Output the [X, Y] coordinate of the center of the cell containing the given text.  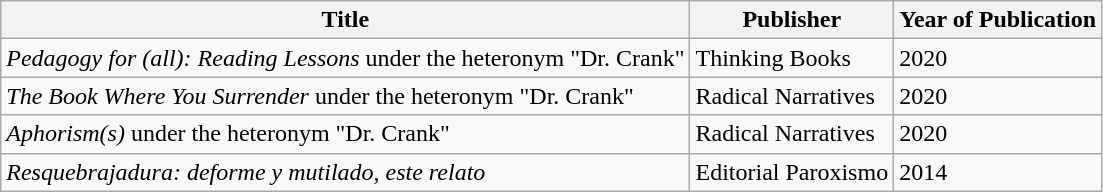
The Book Where You Surrender under the heteronym "Dr. Crank" [346, 96]
Editorial Paroxismo [792, 172]
Aphorism(s) under the heteronym "Dr. Crank" [346, 134]
Thinking Books [792, 58]
Year of Publication [998, 20]
Publisher [792, 20]
2014 [998, 172]
Pedagogy for (all): Reading Lessons under the heteronym "Dr. Crank" [346, 58]
Resquebrajadura: deforme y mutilado, este relato [346, 172]
Title [346, 20]
